Output the [X, Y] coordinate of the center of the cell containing the given text.  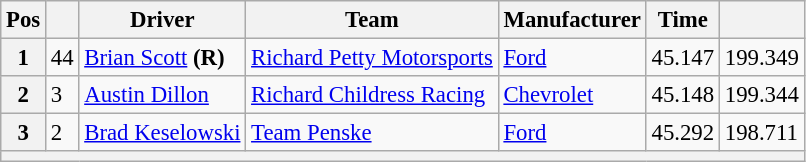
45.292 [682, 133]
Manufacturer [572, 20]
Driver [162, 20]
Richard Childress Racing [372, 95]
Austin Dillon [162, 95]
199.344 [762, 95]
Team [372, 20]
199.349 [762, 58]
Pos [24, 20]
45.148 [682, 95]
Chevrolet [572, 95]
44 [62, 58]
45.147 [682, 58]
Brad Keselowski [162, 133]
Team Penske [372, 133]
Richard Petty Motorsports [372, 58]
Time [682, 20]
198.711 [762, 133]
Brian Scott (R) [162, 58]
1 [24, 58]
